Return the (X, Y) coordinate for the center point of the cell that contains the specified text.  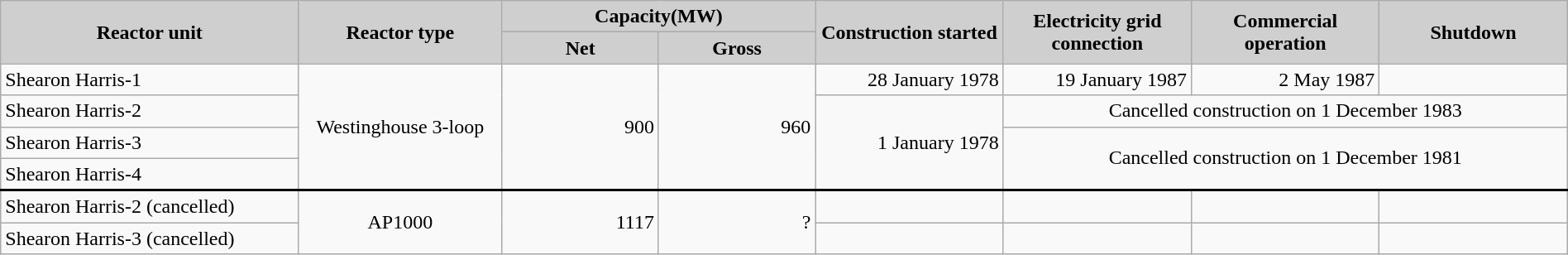
Capacity(MW) (658, 17)
Net (581, 48)
? (736, 222)
1 January 1978 (910, 142)
Shearon Harris-2 (cancelled) (150, 207)
Shearon Harris-3 (cancelled) (150, 238)
Cancelled construction on 1 December 1983 (1285, 111)
900 (581, 127)
Cancelled construction on 1 December 1981 (1285, 159)
960 (736, 127)
Shearon Harris-2 (150, 111)
Shearon Harris-3 (150, 142)
Shearon Harris-1 (150, 79)
AP1000 (400, 222)
Commercial operation (1285, 32)
Shearon Harris-4 (150, 174)
2 May 1987 (1285, 79)
28 January 1978 (910, 79)
Gross (736, 48)
19 January 1987 (1097, 79)
Reactor unit (150, 32)
Reactor type (400, 32)
Shutdown (1474, 32)
Electricity grid connection (1097, 32)
Westinghouse 3-loop (400, 127)
Construction started (910, 32)
1117 (581, 222)
